Extract the [X, Y] coordinate from the center of the cell holding the provided text.  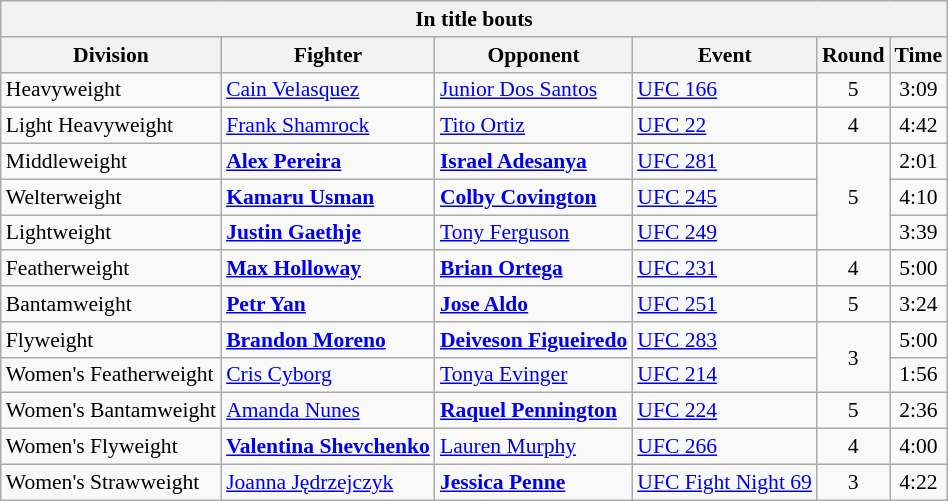
3:39 [919, 233]
UFC 251 [724, 304]
Cris Cyborg [328, 375]
Junior Dos Santos [534, 90]
Max Holloway [328, 269]
Tito Ortiz [534, 126]
Alex Pereira [328, 162]
4:10 [919, 197]
Heavyweight [111, 90]
Justin Gaethje [328, 233]
Lauren Murphy [534, 447]
Tonya Evinger [534, 375]
UFC Fight Night 69 [724, 482]
Women's Flyweight [111, 447]
3:09 [919, 90]
Brandon Moreno [328, 340]
Featherweight [111, 269]
UFC 22 [724, 126]
Raquel Pennington [534, 411]
4:42 [919, 126]
UFC 245 [724, 197]
Lightweight [111, 233]
Cain Velasquez [328, 90]
Petr Yan [328, 304]
Women's Featherweight [111, 375]
Bantamweight [111, 304]
UFC 281 [724, 162]
Colby Covington [534, 197]
Division [111, 55]
Opponent [534, 55]
Joanna Jędrzejczyk [328, 482]
Women's Strawweight [111, 482]
Fighter [328, 55]
4:22 [919, 482]
Jose Aldo [534, 304]
Time [919, 55]
Light Heavyweight [111, 126]
Deiveson Figueiredo [534, 340]
In title bouts [474, 19]
Valentina Shevchenko [328, 447]
UFC 214 [724, 375]
Women's Bantamweight [111, 411]
1:56 [919, 375]
Jessica Penne [534, 482]
UFC 283 [724, 340]
Middleweight [111, 162]
Israel Adesanya [534, 162]
UFC 166 [724, 90]
UFC 266 [724, 447]
Round [854, 55]
Amanda Nunes [328, 411]
Frank Shamrock [328, 126]
UFC 224 [724, 411]
3:24 [919, 304]
Brian Ortega [534, 269]
Kamaru Usman [328, 197]
2:36 [919, 411]
4:00 [919, 447]
UFC 231 [724, 269]
UFC 249 [724, 233]
2:01 [919, 162]
Flyweight [111, 340]
Event [724, 55]
Tony Ferguson [534, 233]
Welterweight [111, 197]
